Locate the cell with the specified text and output its [x, y] center coordinate. 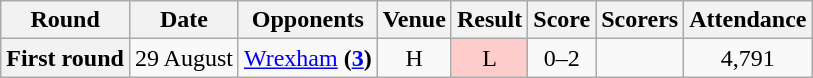
4,791 [748, 58]
Score [562, 20]
Scorers [640, 20]
L [489, 58]
Round [66, 20]
Result [489, 20]
Venue [414, 20]
H [414, 58]
First round [66, 58]
Attendance [748, 20]
Opponents [308, 20]
0–2 [562, 58]
29 August [184, 58]
Date [184, 20]
Wrexham (3) [308, 58]
